Determine the [x, y] coordinate at the center of the cell enclosing the given text.  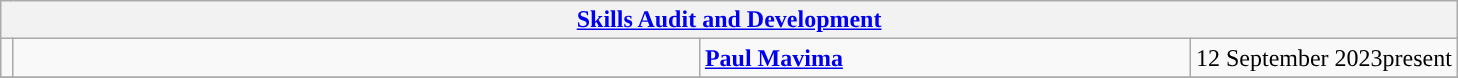
Skills Audit and Development [730, 20]
Paul Mavima [944, 58]
12 September 2023present [1324, 58]
